Locate the cell with the specified text and output its (x, y) center coordinate. 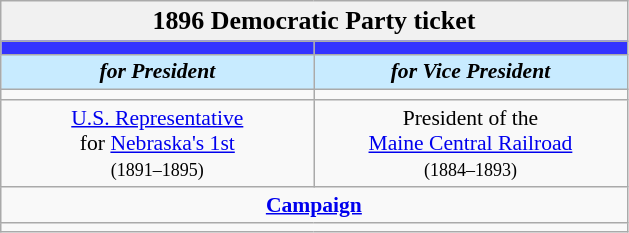
Campaign (314, 205)
for Vice President (470, 72)
1896 Democratic Party ticket (314, 21)
U.S. Representativefor Nebraska's 1st(1891–1895) (158, 144)
President of theMaine Central Railroad(1884–1893) (470, 144)
for President (158, 72)
